Identify which cell holds the provided text, then report its [x, y] central coordinate. 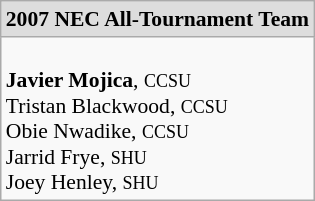
Javier Mojica, CCSU Tristan Blackwood, CCSU Obie Nwadike, CCSU Jarrid Frye, SHU Joey Henley, SHU [158, 118]
2007 NEC All-Tournament Team [158, 19]
